Output the [X, Y] coordinate of the center of the cell containing the given text.  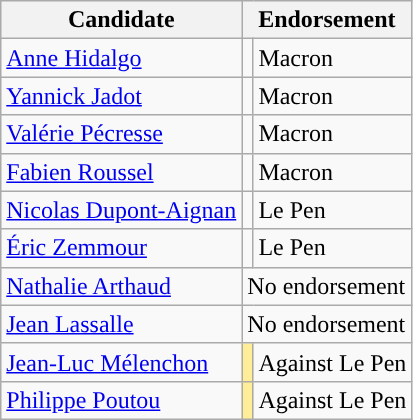
Yannick Jadot [122, 96]
Jean-Luc Mélenchon [122, 362]
Philippe Poutou [122, 400]
Fabien Roussel [122, 172]
Nathalie Arthaud [122, 286]
Anne Hidalgo [122, 58]
Valérie Pécresse [122, 134]
Endorsement [327, 20]
Éric Zemmour [122, 248]
Nicolas Dupont-Aignan [122, 210]
Jean Lassalle [122, 324]
Candidate [122, 20]
